Locate the cell with the specified text and output its [X, Y] center coordinate. 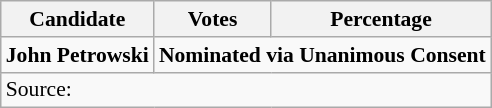
Candidate [78, 19]
Percentage [381, 19]
Votes [212, 19]
Nominated via Unanimous Consent [322, 55]
Source: [246, 90]
John Petrowski [78, 55]
